Identify which cell holds the provided text, then report its (x, y) central coordinate. 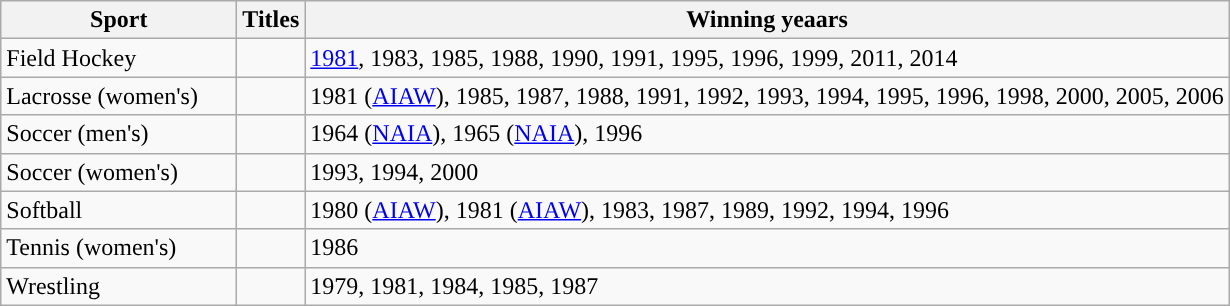
Soccer (women's) (119, 172)
1980 (AIAW), 1981 (AIAW), 1983, 1987, 1989, 1992, 1994, 1996 (767, 210)
1964 (NAIA), 1965 (NAIA), 1996 (767, 134)
Tennis (women's) (119, 248)
Wrestling (119, 286)
1993, 1994, 2000 (767, 172)
Sport (119, 20)
Lacrosse (women's) (119, 96)
Softball (119, 210)
Winning yeaars (767, 20)
Titles (271, 20)
Field Hockey (119, 58)
1981, 1983, 1985, 1988, 1990, 1991, 1995, 1996, 1999, 2011, 2014 (767, 58)
Soccer (men's) (119, 134)
1986 (767, 248)
1979, 1981, 1984, 1985, 1987 (767, 286)
1981 (AIAW), 1985, 1987, 1988, 1991, 1992, 1993, 1994, 1995, 1996, 1998, 2000, 2005, 2006 (767, 96)
